Determine the (X, Y) coordinate at the center of the cell enclosing the given text.  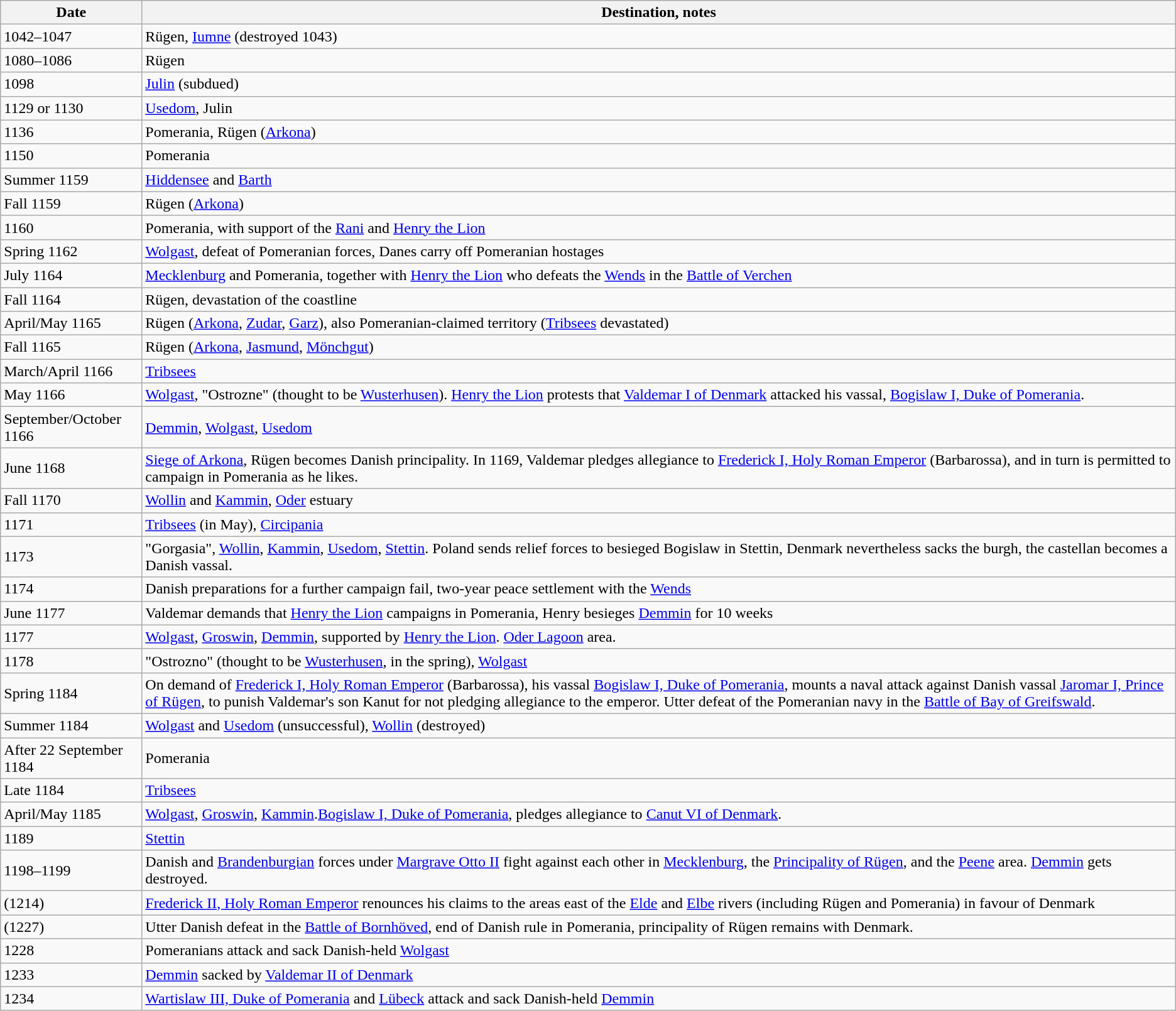
Fall 1164 (72, 300)
1189 (72, 838)
1098 (72, 84)
(1214) (72, 903)
June 1177 (72, 613)
June 1168 (72, 468)
April/May 1185 (72, 814)
Utter Danish defeat in the Battle of Bornhöved, end of Danish rule in Pomerania, principality of Rügen remains with Denmark. (658, 927)
Hiddensee and Barth (658, 180)
May 1166 (72, 395)
Fall 1165 (72, 347)
Danish preparations for a further campaign fail, two-year peace settlement with the Wends (658, 589)
1228 (72, 951)
1234 (72, 998)
Fall 1159 (72, 203)
Summer 1184 (72, 725)
Wolgast, Groswin, Demmin, supported by Henry the Lion. Oder Lagoon area. (658, 637)
Julin (subdued) (658, 84)
Late 1184 (72, 791)
Rügen (Arkona) (658, 203)
Usedom, Julin (658, 108)
April/May 1165 (72, 323)
Destination, notes (658, 13)
1198–1199 (72, 870)
1160 (72, 227)
Pomeranians attack and sack Danish-held Wolgast (658, 951)
March/April 1166 (72, 371)
Valdemar demands that Henry the Lion campaigns in Pomerania, Henry besieges Demmin for 10 weeks (658, 613)
1233 (72, 975)
(1227) (72, 927)
Spring 1162 (72, 251)
Wolgast and Usedom (unsuccessful), Wollin (destroyed) (658, 725)
July 1164 (72, 275)
Rügen, Iumne (destroyed 1043) (658, 36)
Date (72, 13)
Rügen, devastation of the coastline (658, 300)
Stettin (658, 838)
1042–1047 (72, 36)
Rügen (658, 60)
"Ostrozno" (thought to be Wusterhusen, in the spring), Wolgast (658, 661)
1177 (72, 637)
Mecklenburg and Pomerania, together with Henry the Lion who defeats the Wends in the Battle of Verchen (658, 275)
Rügen (Arkona, Jasmund, Mönchgut) (658, 347)
Pomerania, Rügen (Arkona) (658, 132)
Wolgast, defeat of Pomeranian forces, Danes carry off Pomeranian hostages (658, 251)
1173 (72, 556)
Pomerania, with support of the Rani and Henry the Lion (658, 227)
1150 (72, 156)
1129 or 1130 (72, 108)
1174 (72, 589)
After 22 September 1184 (72, 757)
1080–1086 (72, 60)
1136 (72, 132)
Demmin sacked by Valdemar II of Denmark (658, 975)
1171 (72, 524)
Demmin, Wolgast, Usedom (658, 427)
September/October 1166 (72, 427)
Tribsees (in May), Circipania (658, 524)
Wolgast, Groswin, Kammin.Bogislaw I, Duke of Pomerania, pledges allegiance to Canut VI of Denmark. (658, 814)
Fall 1170 (72, 500)
Wollin and Kammin, Oder estuary (658, 500)
Spring 1184 (72, 693)
Summer 1159 (72, 180)
1178 (72, 661)
Wartislaw III, Duke of Pomerania and Lübeck attack and sack Danish-held Demmin (658, 998)
Rügen (Arkona, Zudar, Garz), also Pomeranian-claimed territory (Tribsees devastated) (658, 323)
